Extract the (x, y) coordinate from the center of the cell holding the provided text.  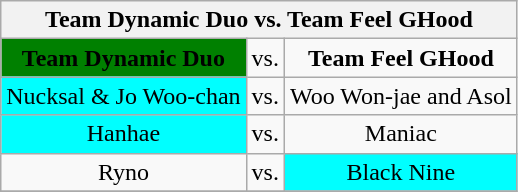
Hanhae (124, 134)
Team Dynamic Duo (124, 58)
Team Dynamic Duo vs. Team Feel GHood (259, 20)
Woo Won-jae and Asol (400, 96)
Black Nine (400, 172)
Team Feel GHood (400, 58)
Nucksal & Jo Woo-chan (124, 96)
Ryno (124, 172)
Maniac (400, 134)
